Provide the [X, Y] coordinate of the cell's center where the given text is located.  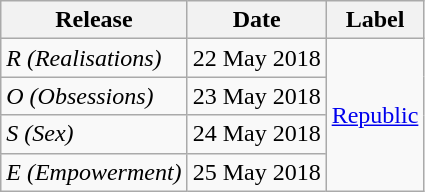
24 May 2018 [256, 134]
R (Realisations) [94, 58]
O (Obsessions) [94, 96]
Republic [375, 115]
E (Empowerment) [94, 172]
22 May 2018 [256, 58]
Date [256, 20]
23 May 2018 [256, 96]
S (Sex) [94, 134]
Release [94, 20]
25 May 2018 [256, 172]
Label [375, 20]
